Find where the given text appears and provide that cell's center as (x, y) coordinate. 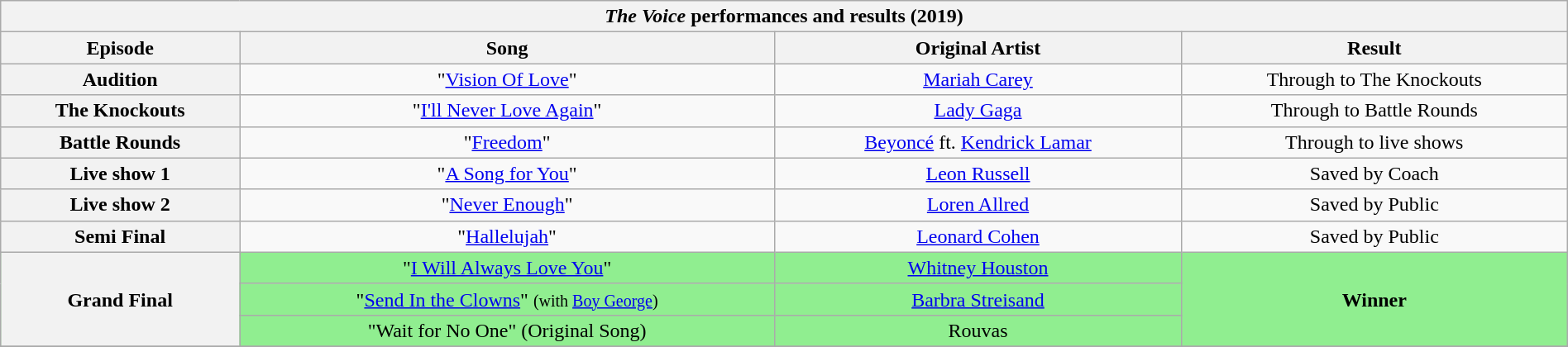
Through to The Knockouts (1374, 79)
"Never Enough" (508, 205)
"Freedom" (508, 142)
"Hallelujah" (508, 236)
Episode (121, 48)
Winner (1374, 299)
Rouvas (978, 330)
Through to live shows (1374, 142)
Barbra Streisand (978, 299)
Through to Battle Rounds (1374, 111)
Grand Final (121, 299)
Result (1374, 48)
"Send In the Clowns" (with Boy George) (508, 299)
"I Will Always Love You" (508, 268)
The Voice performances and results (2019) (784, 17)
Original Artist (978, 48)
The Knockouts (121, 111)
Saved by Coach (1374, 173)
"Vision Of Love" (508, 79)
Beyoncé ft. Kendrick Lamar (978, 142)
Leonard Cohen (978, 236)
Lady Gaga (978, 111)
"I'll Never Love Again" (508, 111)
Song (508, 48)
"A Song for You" (508, 173)
Battle Rounds (121, 142)
Loren Allred (978, 205)
"Wait for No One" (Original Song) (508, 330)
Live show 2 (121, 205)
Audition (121, 79)
Leon Russell (978, 173)
Mariah Carey (978, 79)
Semi Final (121, 236)
Whitney Houston (978, 268)
Live show 1 (121, 173)
